Return the (X, Y) coordinate for the center point of the cell that contains the specified text.  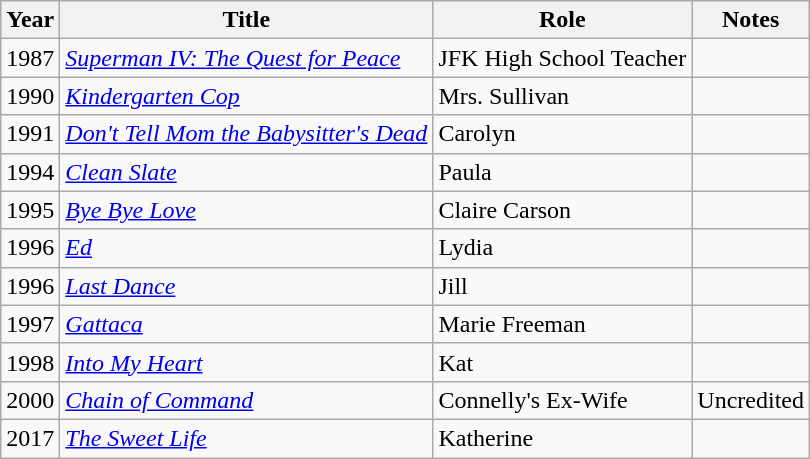
1998 (30, 362)
Paula (562, 172)
2017 (30, 438)
1995 (30, 210)
1991 (30, 134)
Gattaca (246, 324)
Ed (246, 248)
1997 (30, 324)
Claire Carson (562, 210)
Carolyn (562, 134)
Title (246, 20)
Into My Heart (246, 362)
JFK High School Teacher (562, 58)
The Sweet Life (246, 438)
Notes (751, 20)
Clean Slate (246, 172)
Don't Tell Mom the Babysitter's Dead (246, 134)
Katherine (562, 438)
Last Dance (246, 286)
2000 (30, 400)
1994 (30, 172)
Role (562, 20)
Kat (562, 362)
Uncredited (751, 400)
1987 (30, 58)
Kindergarten Cop (246, 96)
Connelly's Ex-Wife (562, 400)
Chain of Command (246, 400)
Lydia (562, 248)
Superman IV: The Quest for Peace (246, 58)
1990 (30, 96)
Year (30, 20)
Jill (562, 286)
Mrs. Sullivan (562, 96)
Marie Freeman (562, 324)
Bye Bye Love (246, 210)
